Search for the cell housing the specified text and yield its (x, y) center coordinate. 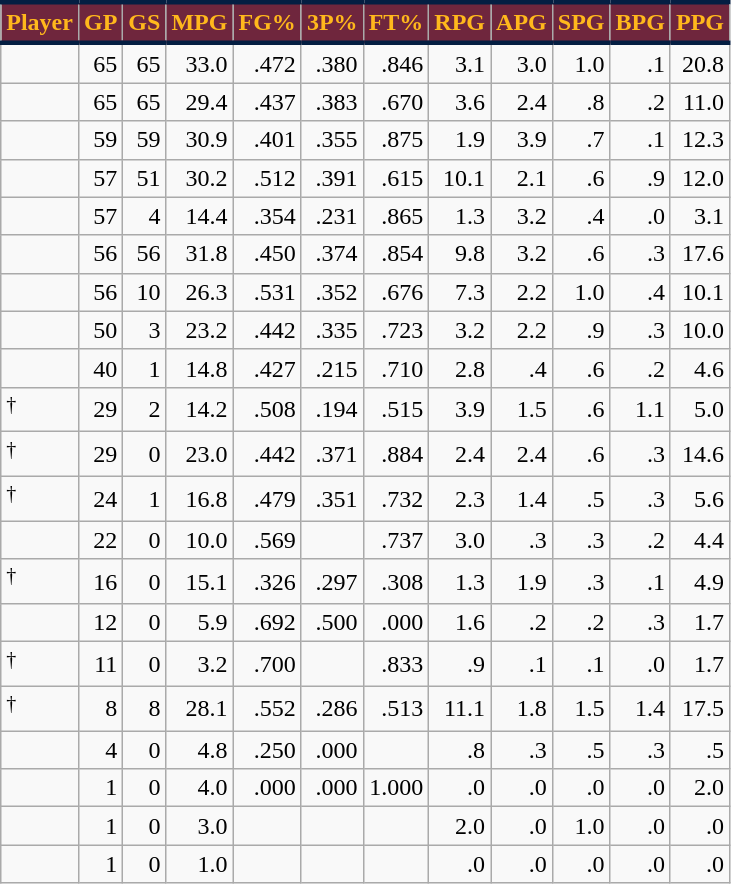
.231 (332, 216)
3 (144, 330)
FG% (267, 22)
9.8 (460, 254)
.297 (332, 582)
28.1 (200, 708)
.833 (396, 664)
.308 (396, 582)
FT% (396, 22)
17.6 (700, 254)
33.0 (200, 63)
31.8 (200, 254)
1.8 (522, 708)
26.3 (200, 292)
14.6 (700, 454)
RPG (460, 22)
30.9 (200, 140)
SPG (581, 22)
.513 (396, 708)
.286 (332, 708)
29.4 (200, 102)
.479 (267, 498)
51 (144, 178)
16 (100, 582)
.380 (332, 63)
.351 (332, 498)
.732 (396, 498)
.374 (332, 254)
.7 (581, 140)
3.6 (460, 102)
2.3 (460, 498)
GP (100, 22)
2.1 (522, 178)
Player (40, 22)
.391 (332, 178)
.531 (267, 292)
10 (144, 292)
16.8 (200, 498)
5.0 (700, 410)
BPG (640, 22)
1.1 (640, 410)
.737 (396, 540)
.670 (396, 102)
11.0 (700, 102)
4.0 (200, 788)
23.0 (200, 454)
17.5 (700, 708)
14.4 (200, 216)
.352 (332, 292)
.846 (396, 63)
12 (100, 623)
14.8 (200, 368)
.326 (267, 582)
2 (144, 410)
.500 (332, 623)
.401 (267, 140)
.515 (396, 410)
11.1 (460, 708)
40 (100, 368)
.371 (332, 454)
.700 (267, 664)
.884 (396, 454)
.508 (267, 410)
.354 (267, 216)
.875 (396, 140)
.383 (332, 102)
5.9 (200, 623)
11 (100, 664)
4.8 (200, 750)
3P% (332, 22)
.615 (396, 178)
GS (144, 22)
.692 (267, 623)
.437 (267, 102)
4.9 (700, 582)
.427 (267, 368)
12.0 (700, 178)
.723 (396, 330)
30.2 (200, 178)
.676 (396, 292)
24 (100, 498)
.512 (267, 178)
MPG (200, 22)
12.3 (700, 140)
5.6 (700, 498)
.569 (267, 540)
.472 (267, 63)
APG (522, 22)
2.8 (460, 368)
.552 (267, 708)
.854 (396, 254)
.335 (332, 330)
.194 (332, 410)
.355 (332, 140)
50 (100, 330)
PPG (700, 22)
7.3 (460, 292)
22 (100, 540)
1.000 (396, 788)
.215 (332, 368)
15.1 (200, 582)
.450 (267, 254)
.865 (396, 216)
23.2 (200, 330)
4.6 (700, 368)
20.8 (700, 63)
.710 (396, 368)
1.6 (460, 623)
14.2 (200, 410)
4.4 (700, 540)
.250 (267, 750)
